Search for the cell housing the specified text and yield its [X, Y] center coordinate. 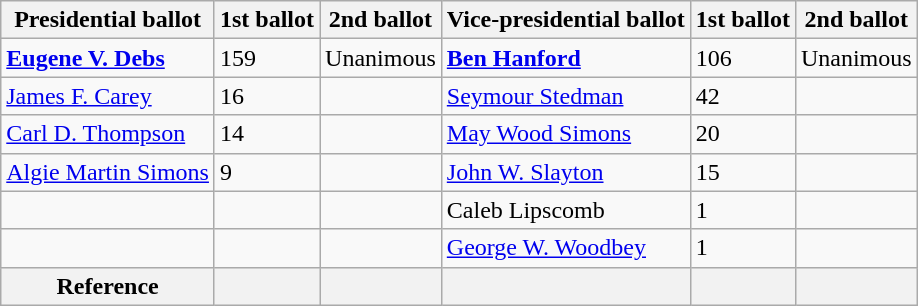
16 [266, 96]
Caleb Lipscomb [566, 210]
20 [742, 134]
Presidential ballot [108, 20]
159 [266, 58]
James F. Carey [108, 96]
Algie Martin Simons [108, 172]
42 [742, 96]
Eugene V. Debs [108, 58]
106 [742, 58]
14 [266, 134]
Reference [108, 286]
Vice-presidential ballot [566, 20]
John W. Slayton [566, 172]
May Wood Simons [566, 134]
Carl D. Thompson [108, 134]
9 [266, 172]
15 [742, 172]
George W. Woodbey [566, 248]
Ben Hanford [566, 58]
Seymour Stedman [566, 96]
